Return (x, y) of the center of cell containing provided text 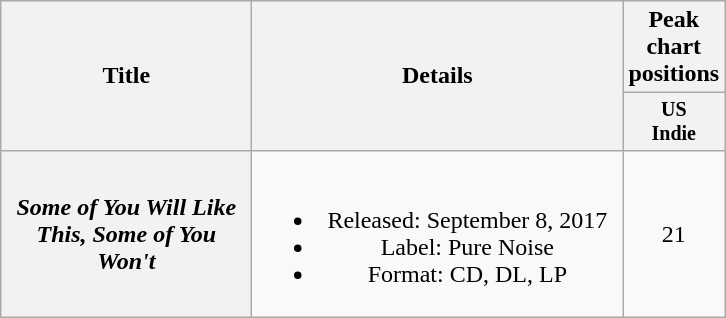
Peak chartpositions (674, 47)
Released: September 8, 2017Label: Pure NoiseFormat: CD, DL, LP (438, 234)
21 (674, 234)
Some of You Will Like This, Some of You Won't (126, 234)
Title (126, 76)
USIndie (674, 122)
Details (438, 76)
